Find where the given text appears and provide that cell's center as (x, y) coordinate. 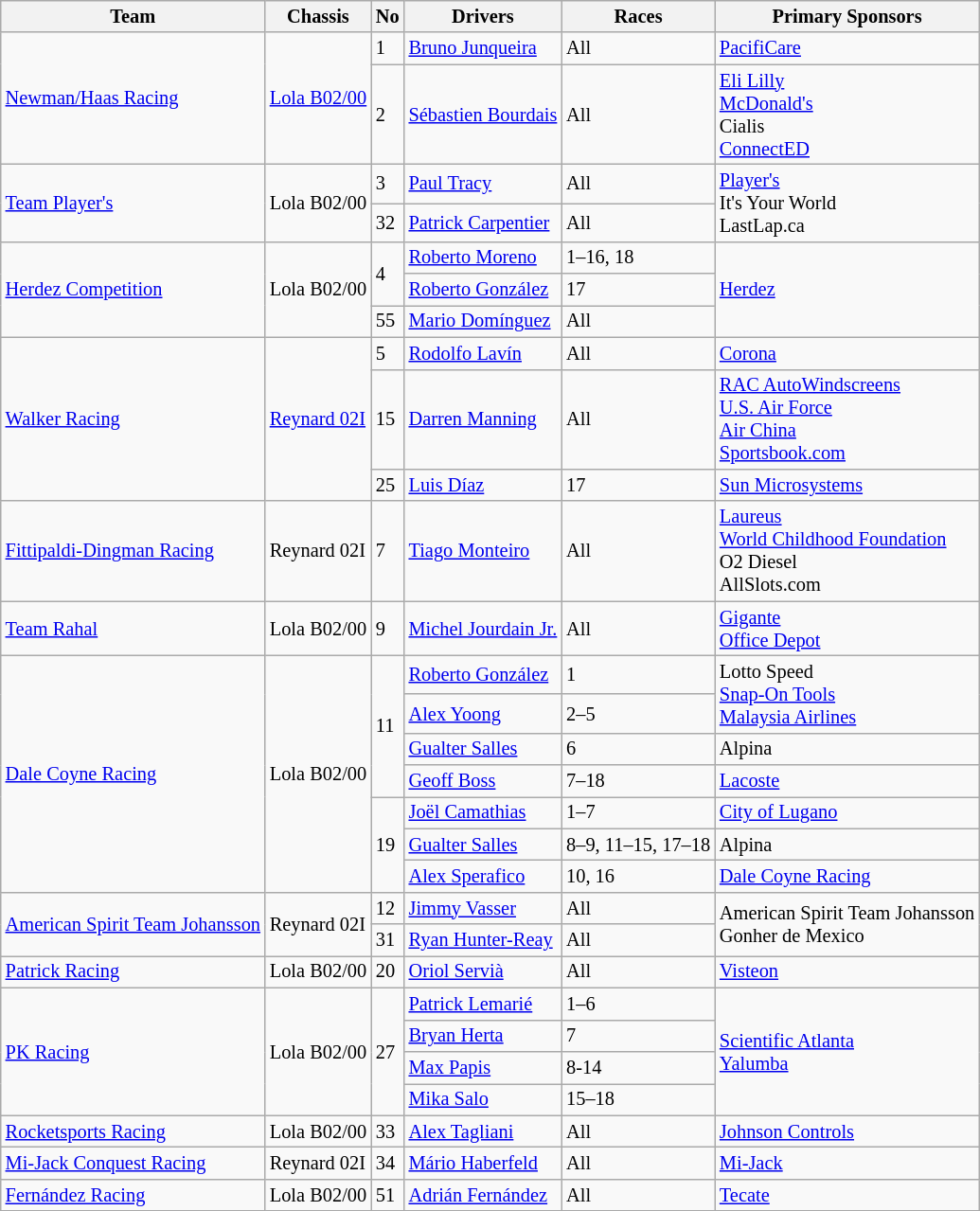
Roberto Moreno (483, 258)
32 (388, 222)
Chassis (318, 16)
Fittipaldi-Dingman Racing (133, 551)
1–6 (638, 1004)
Luis Díaz (483, 485)
4 (388, 273)
Herdez (846, 290)
Oriol Servià (483, 971)
51 (388, 1195)
Laureus World Childhood Foundation O2 Diesel AllSlots.com (846, 551)
Team Rahal (133, 629)
Geoff Boss (483, 781)
PK Racing (133, 1051)
20 (388, 971)
5 (388, 353)
PacifiCare (846, 48)
8–9, 11–15, 17–18 (638, 845)
Joël Camathias (483, 812)
19 (388, 845)
Mário Haberfeld (483, 1163)
Team Player's (133, 203)
1–7 (638, 812)
Newman/Haas Racing (133, 98)
Johnson Controls (846, 1131)
2–5 (638, 714)
Bryan Herta (483, 1036)
6 (638, 749)
34 (388, 1163)
Primary Sponsors (846, 16)
Sun Microsystems (846, 485)
33 (388, 1131)
27 (388, 1051)
Max Papis (483, 1067)
Patrick Carpentier (483, 222)
8-14 (638, 1067)
Drivers (483, 16)
Patrick Racing (133, 971)
No (388, 16)
25 (388, 485)
Mi-Jack (846, 1163)
31 (388, 940)
2 (388, 115)
12 (388, 908)
Paul Tracy (483, 184)
Gigante Office Depot (846, 629)
Herdez Competition (133, 290)
Michel Jourdain Jr. (483, 629)
Mika Salo (483, 1099)
Tecate (846, 1195)
Bruno Junqueira (483, 48)
Rocketsports Racing (133, 1131)
Patrick Lemarié (483, 1004)
Darren Manning (483, 419)
Alex Yoong (483, 714)
Fernández Racing (133, 1195)
10, 16 (638, 876)
Ryan Hunter-Reay (483, 940)
Sébastien Bourdais (483, 115)
Visteon (846, 971)
Player's It's Your World LastLap.ca (846, 203)
15–18 (638, 1099)
Rodolfo Lavín (483, 353)
Mario Domínguez (483, 321)
55 (388, 321)
American Spirit Team Johansson (133, 924)
1–16, 18 (638, 258)
Races (638, 16)
American Spirit Team Johansson Gonher de Mexico (846, 924)
Mi-Jack Conquest Racing (133, 1163)
7–18 (638, 781)
Alex Sperafico (483, 876)
Scientific Atlanta Yalumba (846, 1051)
Eli Lilly McDonald's Cialis ConnectED (846, 115)
Adrián Fernández (483, 1195)
RAC AutoWindscreens U.S. Air Force Air China Sportsbook.com (846, 419)
9 (388, 629)
Tiago Monteiro (483, 551)
Walker Racing (133, 419)
Corona (846, 353)
11 (388, 725)
City of Lugano (846, 812)
3 (388, 184)
Team (133, 16)
Jimmy Vasser (483, 908)
15 (388, 419)
Alex Tagliani (483, 1131)
Lotto Speed Snap-On Tools Malaysia Airlines (846, 694)
Lacoste (846, 781)
